Identify which cell holds the provided text, then report its (x, y) central coordinate. 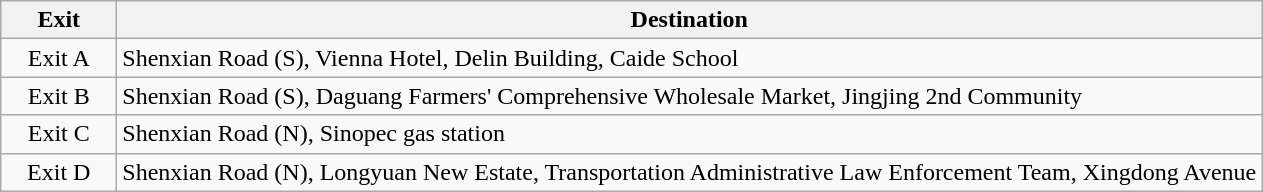
Exit (59, 20)
Exit A (59, 58)
Exit D (59, 172)
Shenxian Road (N), Sinopec gas station (690, 134)
Destination (690, 20)
Exit B (59, 96)
Shenxian Road (S), Vienna Hotel, Delin Building, Caide School (690, 58)
Exit C (59, 134)
Shenxian Road (N), Longyuan New Estate, Transportation Administrative Law Enforcement Team, Xingdong Avenue (690, 172)
Shenxian Road (S), Daguang Farmers' Comprehensive Wholesale Market, Jingjing 2nd Community (690, 96)
